Extract the (X, Y) coordinate from the center of the cell holding the provided text.  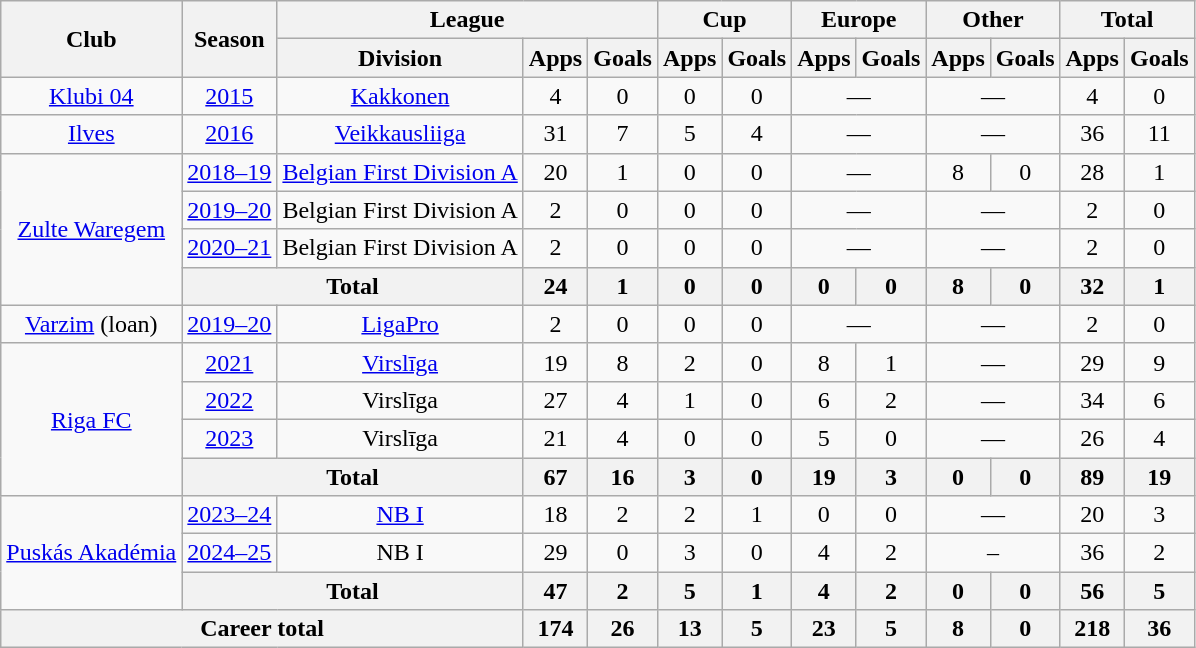
2016 (230, 134)
Season (230, 39)
18 (555, 515)
2021 (230, 362)
89 (1092, 477)
21 (555, 438)
32 (1092, 286)
218 (1092, 629)
56 (1092, 591)
Varzim (loan) (92, 324)
2020–21 (230, 248)
13 (689, 629)
11 (1159, 134)
2022 (230, 400)
League (468, 20)
2023–24 (230, 515)
Zulte Waregem (92, 229)
Cup (724, 20)
Club (92, 39)
27 (555, 400)
Career total (262, 629)
2018–19 (230, 172)
Other (993, 20)
23 (824, 629)
174 (555, 629)
Ilves (92, 134)
Europe (859, 20)
31 (555, 134)
34 (1092, 400)
Klubi 04 (92, 96)
LigaPro (400, 324)
Riga FC (92, 419)
2024–25 (230, 553)
16 (623, 477)
47 (555, 591)
Puskás Akadémia (92, 553)
28 (1092, 172)
– (993, 553)
Kakkonen (400, 96)
67 (555, 477)
2015 (230, 96)
Veikkausliiga (400, 134)
7 (623, 134)
Division (400, 58)
2023 (230, 438)
9 (1159, 362)
24 (555, 286)
